Return the (x, y) coordinate for the center point of the cell that contains the specified text.  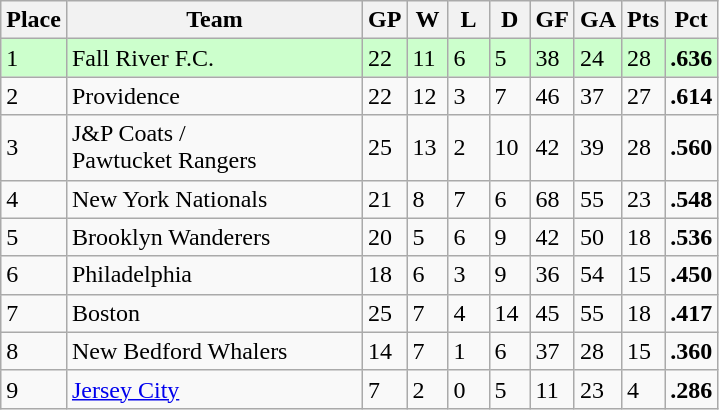
L (468, 20)
Pts (644, 20)
.636 (692, 58)
36 (552, 275)
.286 (692, 389)
GA (598, 20)
21 (385, 199)
46 (552, 96)
.614 (692, 96)
W (428, 20)
Pct (692, 20)
13 (428, 148)
J&P Coats /Pawtucket Rangers (214, 148)
New Bedford Whalers (214, 351)
39 (598, 148)
Boston (214, 313)
GP (385, 20)
.360 (692, 351)
Providence (214, 96)
24 (598, 58)
.560 (692, 148)
54 (598, 275)
45 (552, 313)
.548 (692, 199)
New York Nationals (214, 199)
.417 (692, 313)
Team (214, 20)
27 (644, 96)
Brooklyn Wanderers (214, 237)
Philadelphia (214, 275)
Jersey City (214, 389)
38 (552, 58)
D (510, 20)
0 (468, 389)
68 (552, 199)
50 (598, 237)
Fall River F.C. (214, 58)
.450 (692, 275)
Place (34, 20)
20 (385, 237)
10 (510, 148)
12 (428, 96)
.536 (692, 237)
GF (552, 20)
